Search for the cell housing the specified text and yield its (X, Y) center coordinate. 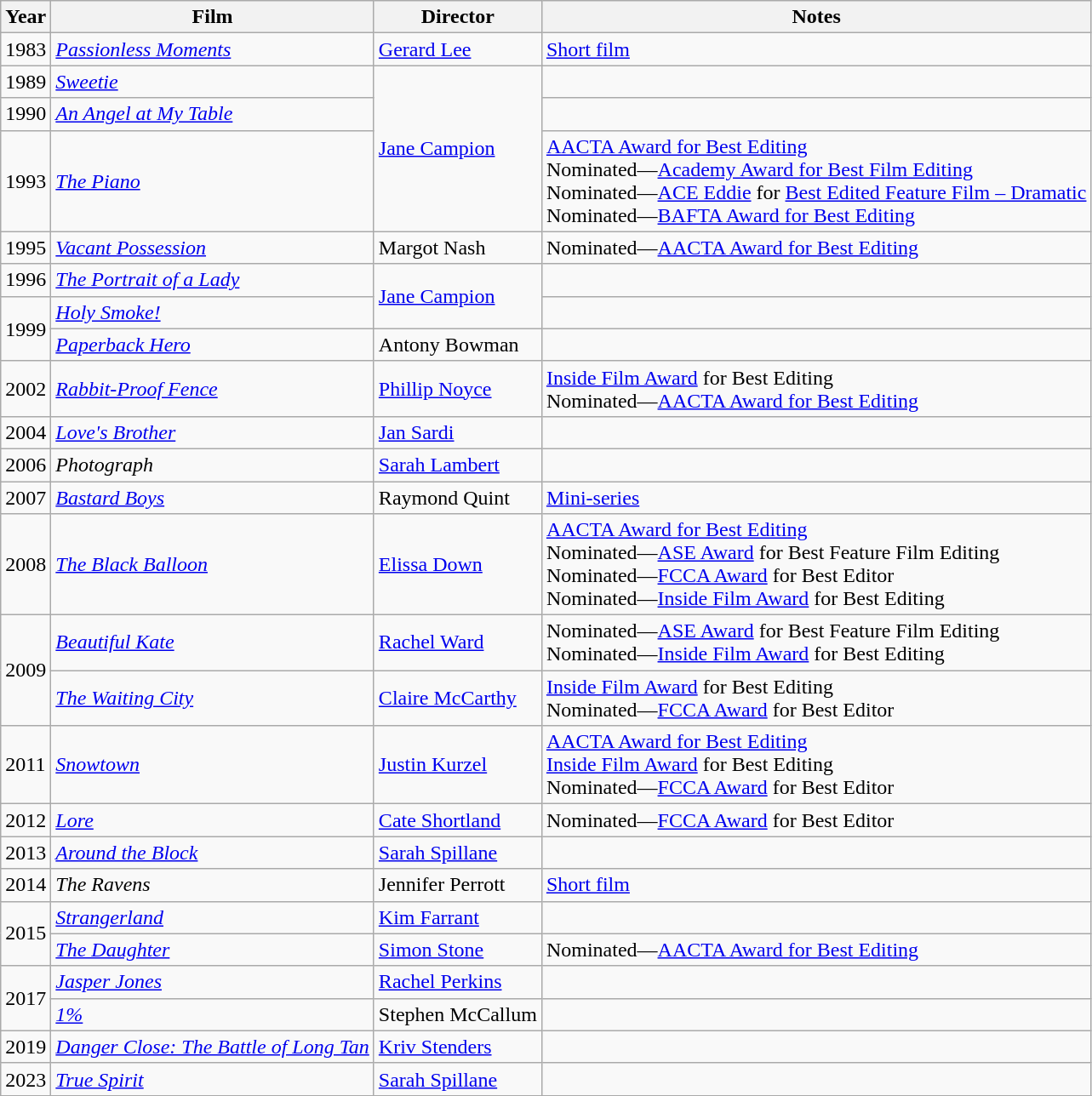
Nominated—ASE Award for Best Feature Film EditingNominated—Inside Film Award for Best Editing (816, 643)
Bastard Boys (213, 498)
Mini-series (816, 498)
Elissa Down (458, 565)
Jennifer Perrott (458, 885)
Claire McCarthy (458, 698)
1990 (26, 114)
2013 (26, 853)
The Waiting City (213, 698)
2006 (26, 465)
The Portrait of a Lady (213, 280)
Strangerland (213, 917)
1993 (26, 180)
The Piano (213, 180)
1999 (26, 328)
1995 (26, 248)
Paperback Hero (213, 345)
Kriv Stenders (458, 1047)
Rachel Perkins (458, 982)
Margot Nash (458, 248)
Inside Film Award for Best EditingNominated—FCCA Award for Best Editor (816, 698)
1996 (26, 280)
Around the Block (213, 853)
Beautiful Kate (213, 643)
Love's Brother (213, 432)
2014 (26, 885)
Snowtown (213, 765)
Sarah Lambert (458, 465)
2004 (26, 432)
Rabbit-Proof Fence (213, 388)
Director (458, 17)
An Angel at My Table (213, 114)
Photograph (213, 465)
Justin Kurzel (458, 765)
Notes (816, 17)
True Spirit (213, 1079)
Antony Bowman (458, 345)
2023 (26, 1079)
Phillip Noyce (458, 388)
Sweetie (213, 82)
2007 (26, 498)
The Black Balloon (213, 565)
Gerard Lee (458, 49)
Simon Stone (458, 950)
Film (213, 17)
Cate Shortland (458, 820)
2009 (26, 671)
2017 (26, 998)
Passionless Moments (213, 49)
Rachel Ward (458, 643)
2015 (26, 933)
Vacant Possession (213, 248)
2011 (26, 765)
Danger Close: The Battle of Long Tan (213, 1047)
The Daughter (213, 950)
Jasper Jones (213, 982)
1983 (26, 49)
Jan Sardi (458, 432)
2019 (26, 1047)
AACTA Award for Best EditingInside Film Award for Best EditingNominated—FCCA Award for Best Editor (816, 765)
The Ravens (213, 885)
1989 (26, 82)
Stephen McCallum (458, 1014)
Kim Farrant (458, 917)
Nominated—FCCA Award for Best Editor (816, 820)
Holy Smoke! (213, 312)
Raymond Quint (458, 498)
2012 (26, 820)
Inside Film Award for Best EditingNominated—AACTA Award for Best Editing (816, 388)
2002 (26, 388)
Lore (213, 820)
2008 (26, 565)
Year (26, 17)
1% (213, 1014)
